Find where the given text appears and provide that cell's center as [X, Y] coordinate. 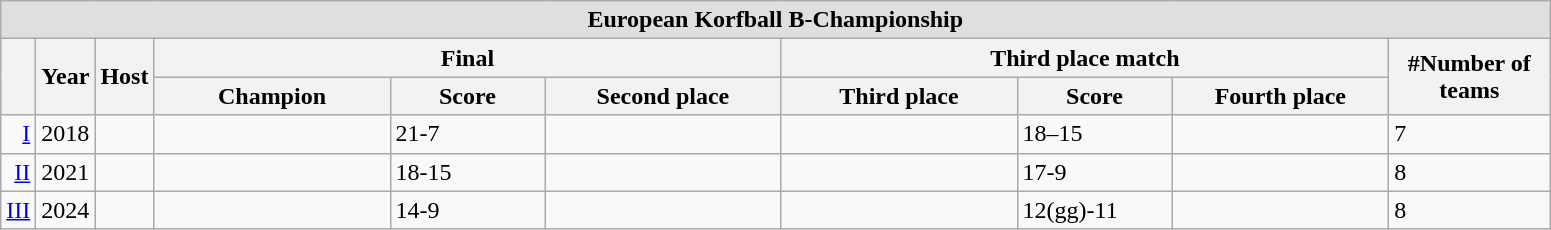
I [18, 134]
7 [1470, 134]
III [18, 210]
Third place match [1085, 58]
Final [468, 58]
Third place [899, 96]
#Number of teams [1470, 77]
European Korfball B-Championship [776, 20]
Second place [663, 96]
14-9 [468, 210]
Year [66, 77]
21-7 [468, 134]
17-9 [1094, 172]
2024 [66, 210]
II [18, 172]
2018 [66, 134]
18-15 [468, 172]
Fourth place [1280, 96]
Champion [272, 96]
12(gg)-11 [1094, 210]
Host [124, 77]
18–15 [1094, 134]
2021 [66, 172]
